Detect which cell encompasses the target text, then output its (x, y) center coordinate. 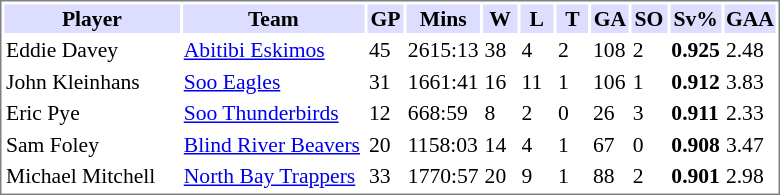
Sv% (696, 18)
0.911 (696, 113)
Abitibi Eskimos (273, 50)
9 (537, 176)
L (537, 18)
North Bay Trappers (273, 176)
33 (385, 176)
Eric Pye (92, 113)
Soo Thunderbirds (273, 113)
108 (610, 50)
8 (500, 113)
668:59 (443, 113)
John Kleinhans (92, 82)
0.908 (696, 144)
0.925 (696, 50)
3 (649, 113)
Michael Mitchell (92, 176)
W (500, 18)
38 (500, 50)
Soo Eagles (273, 82)
12 (385, 113)
2.48 (750, 50)
Blind River Beavers (273, 144)
3.83 (750, 82)
106 (610, 82)
2.98 (750, 176)
Sam Foley (92, 144)
3.47 (750, 144)
SO (649, 18)
Team (273, 18)
67 (610, 144)
16 (500, 82)
1661:41 (443, 82)
0.901 (696, 176)
11 (537, 82)
GA (610, 18)
1158:03 (443, 144)
2615:13 (443, 50)
26 (610, 113)
Eddie Davey (92, 50)
88 (610, 176)
Mins (443, 18)
GAA (750, 18)
GP (385, 18)
14 (500, 144)
45 (385, 50)
Player (92, 18)
T (573, 18)
1770:57 (443, 176)
0.912 (696, 82)
31 (385, 82)
2.33 (750, 113)
